Return (x, y) of the center of cell containing provided text 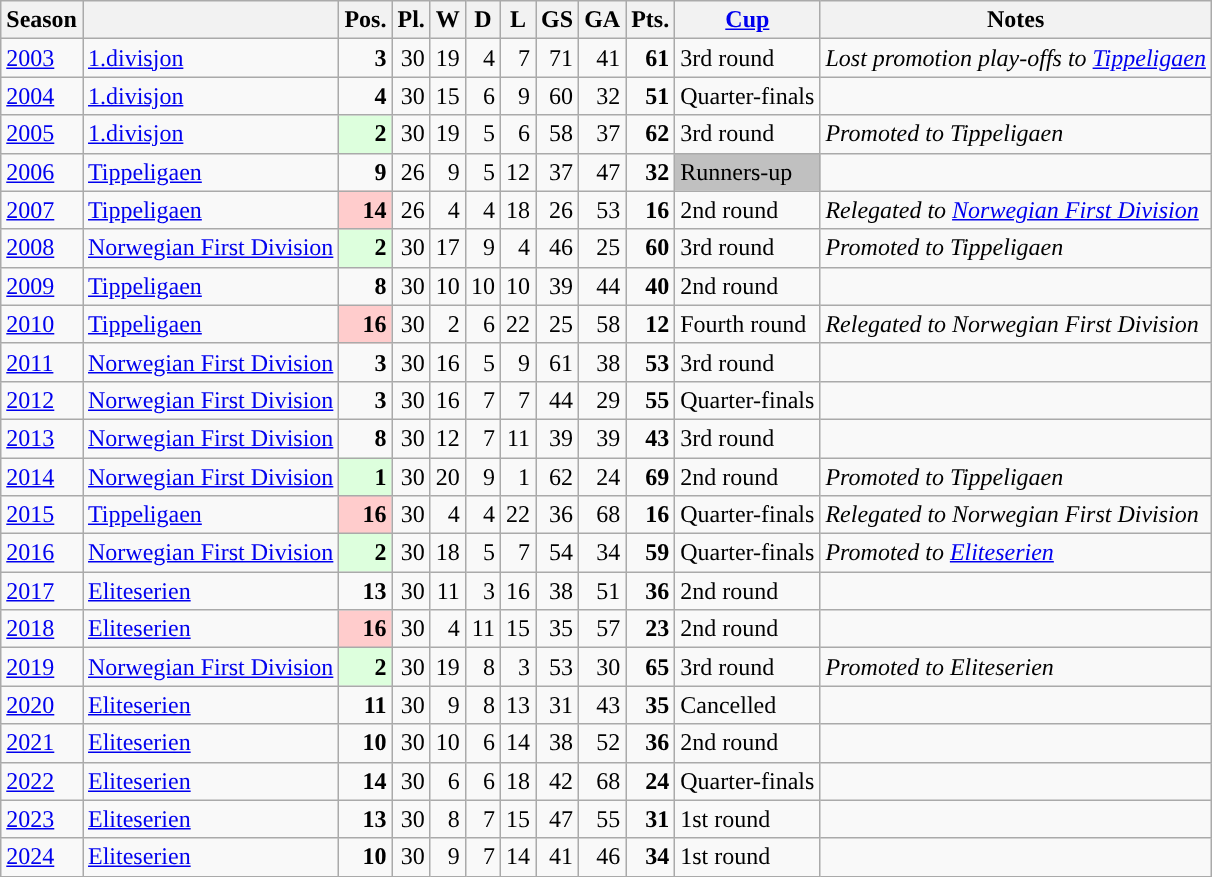
2006 (42, 172)
2016 (42, 553)
54 (558, 553)
2012 (42, 400)
52 (602, 743)
Season (42, 20)
Runners-up (748, 172)
Pts. (650, 20)
59 (650, 553)
42 (558, 781)
29 (602, 400)
Pl. (411, 20)
Pos. (366, 20)
GS (558, 20)
Cancelled (748, 705)
2004 (42, 96)
2014 (42, 477)
2011 (42, 362)
GA (602, 20)
Cup (748, 20)
2022 (42, 781)
69 (650, 477)
20 (448, 477)
23 (650, 629)
2010 (42, 324)
2008 (42, 248)
2018 (42, 629)
L (518, 20)
2009 (42, 286)
2015 (42, 515)
17 (448, 248)
2017 (42, 591)
Lost promotion play-offs to Tippeligaen (1016, 58)
65 (650, 667)
W (448, 20)
2019 (42, 667)
2020 (42, 705)
2003 (42, 58)
2023 (42, 819)
2013 (42, 438)
2024 (42, 857)
2021 (42, 743)
40 (650, 286)
2007 (42, 210)
71 (558, 58)
Notes (1016, 20)
57 (602, 629)
Fourth round (748, 324)
D (482, 20)
2005 (42, 134)
